Provide the [x, y] coordinate of the cell's center where the given text is located.  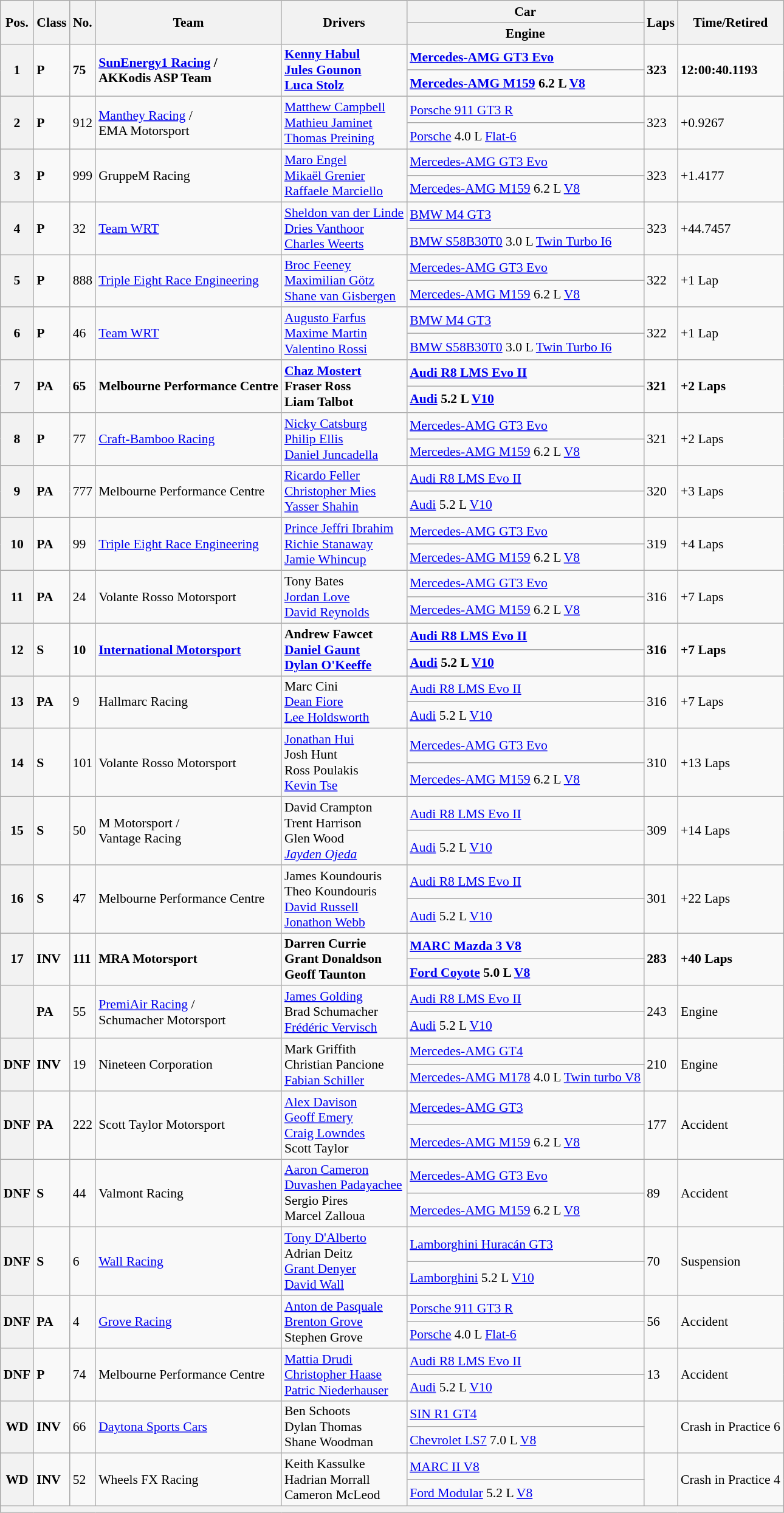
Valmont Racing [188, 1193]
MARC Mazda 3 V8 [525, 946]
Prince Jeffri Ibrahim Richie Stanaway Jamie Whincup [344, 545]
46 [83, 334]
177 [661, 1125]
99 [83, 545]
Ricardo Feller Christopher Mies Yasser Shahin [344, 491]
+13 Laps [731, 763]
Augusto Farfus Maxime Martin Valentino Rossi [344, 334]
32 [83, 229]
Grove Racing [188, 1322]
310 [661, 763]
Team [188, 22]
Suspension [731, 1261]
Crash in Practice 4 [731, 1480]
15 [17, 831]
Mark Griffith Christian Pancione Fabian Schiller [344, 1065]
Nicky Catsburg Philip Ellis Daniel Juncadella [344, 439]
11 [17, 597]
Sheldon van der Linde Dries Vanthoor Charles Weerts [344, 229]
Aaron Cameron Duvashen Padayachee Sergio Pires Marcel Zalloua [344, 1193]
101 [83, 763]
Tony D'Alberto Adrian Deitz Grant Denyer David Wall [344, 1261]
Tony Bates Jordan Love David Reynolds [344, 597]
888 [83, 281]
Ben Schoots Dylan Thomas Shane Woodman [344, 1427]
44 [83, 1193]
David Crampton Trent Harrison Glen Wood Jayden Ojeda [344, 831]
Nineteen Corporation [188, 1065]
65 [83, 387]
77 [83, 439]
Time/Retired [731, 22]
International Motorsport [188, 649]
SIN R1 GT4 [525, 1414]
Maro Engel Mikaël Grenier Raffaele Marciello [344, 176]
5 [17, 281]
Chevrolet LS7 7.0 L V8 [525, 1441]
MARC II V8 [525, 1466]
12:00:40.1193 [731, 71]
24 [83, 597]
Jonathan Hui Josh Hunt Ross Poulakis Kevin Tse [344, 763]
74 [83, 1375]
No. [83, 22]
14 [17, 763]
243 [661, 1013]
Crash in Practice 6 [731, 1427]
283 [661, 959]
Mercedes-AMG GT3 [525, 1108]
17 [17, 959]
Chaz Mostert Fraser Ross Liam Talbot [344, 387]
Daytona Sports Cars [188, 1427]
+44.7457 [731, 229]
Pos. [17, 22]
Mercedes-AMG M178 4.0 L Twin turbo V8 [525, 1077]
222 [83, 1125]
+40 Laps [731, 959]
Scott Taylor Motorsport [188, 1125]
+3 Laps [731, 491]
3 [17, 176]
Keith Kassulke Hadrian Morrall Cameron McLeod [344, 1480]
19 [83, 1065]
16 [17, 899]
PremiAir Racing / Schumacher Motorsport [188, 1013]
56 [661, 1322]
Mattia Drudi Christopher Haase Patric Niederhauser [344, 1375]
Hallmarc Racing [188, 703]
47 [83, 899]
50 [83, 831]
210 [661, 1065]
912 [83, 123]
2 [17, 123]
Broc Feeney Maximilian Götz Shane van Gisbergen [344, 281]
James Koundouris Theo Koundouris David Russell Jonathon Webb [344, 899]
Lamborghini Huracán GT3 [525, 1244]
+4 Laps [731, 545]
Andrew Fawcet Daniel Gaunt Dylan O'Keeffe [344, 649]
+0.9267 [731, 123]
Manthey Racing / EMA Motorsport [188, 123]
Alex Davison Geoff Emery Craig Lowndes Scott Taylor [344, 1125]
Marc Cini Dean Fiore Lee Holdsworth [344, 703]
Car [525, 12]
James Golding Brad Schumacher Frédéric Vervisch [344, 1013]
GruppeM Racing [188, 176]
52 [83, 1480]
111 [83, 959]
301 [661, 899]
Wall Racing [188, 1261]
999 [83, 176]
309 [661, 831]
55 [83, 1013]
777 [83, 491]
Laps [661, 22]
Mercedes-AMG GT4 [525, 1052]
66 [83, 1427]
Anton de Pasquale Brenton Grove Stephen Grove [344, 1322]
+14 Laps [731, 831]
1 [17, 71]
M Motorsport / Vantage Racing [188, 831]
Ford Coyote 5.0 L V8 [525, 973]
319 [661, 545]
89 [661, 1193]
8 [17, 439]
75 [83, 71]
SunEnergy1 Racing / AKKodis ASP Team [188, 71]
MRA Motorsport [188, 959]
Class [51, 22]
Ford Modular 5.2 L V8 [525, 1493]
Darren Currie Grant Donaldson Geoff Taunton [344, 959]
Lamborghini 5.2 L V10 [525, 1278]
+22 Laps [731, 899]
7 [17, 387]
70 [661, 1261]
12 [17, 649]
Matthew Campbell Mathieu Jaminet Thomas Preining [344, 123]
+1.4177 [731, 176]
Kenny Habul Jules Gounon Luca Stolz [344, 71]
Wheels FX Racing [188, 1480]
Drivers [344, 22]
Craft-Bamboo Racing [188, 439]
320 [661, 491]
